Find where the given text appears and provide that cell's center as [x, y] coordinate. 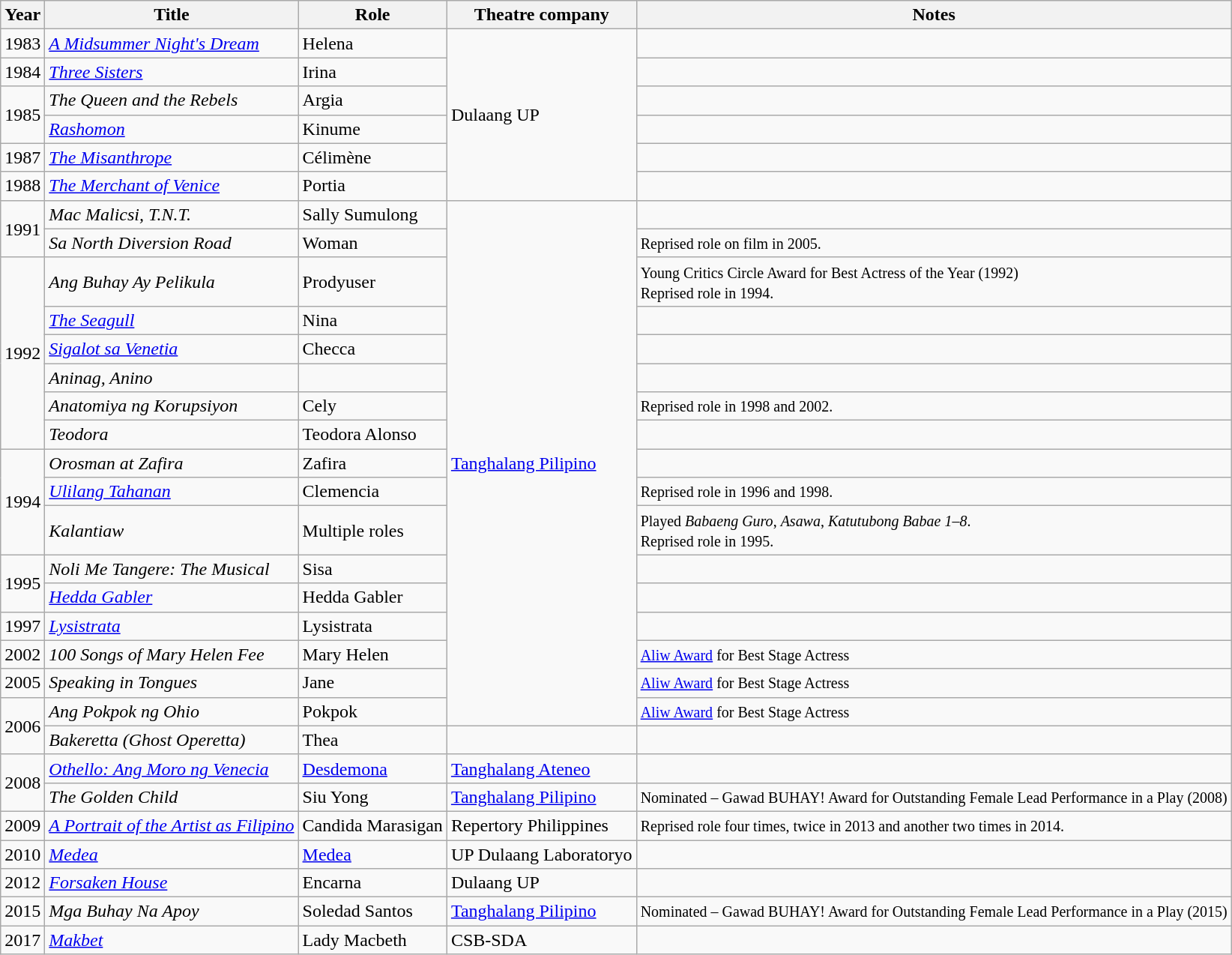
Kinume [372, 129]
1983 [22, 43]
Nominated – Gawad BUHAY! Award for Outstanding Female Lead Performance in a Play (2008) [934, 797]
Ang Pokpok ng Ohio [172, 711]
Lady Macbeth [372, 940]
Three Sisters [172, 72]
Pokpok [372, 711]
Helena [372, 43]
2010 [22, 854]
Woman [372, 243]
Argia [372, 100]
Zafira [372, 463]
1984 [22, 72]
Role [372, 15]
A Midsummer Night's Dream [172, 43]
Teodora Alonso [372, 435]
Célimène [372, 157]
Reprised role four times, twice in 2013 and another two times in 2014. [934, 825]
Sally Sumulong [372, 214]
1988 [22, 186]
1994 [22, 502]
Thea [372, 740]
A Portrait of the Artist as Filipino [172, 825]
Nina [372, 320]
The Seagull [172, 320]
Reprised role on film in 2005. [934, 243]
Sa North Diversion Road [172, 243]
1995 [22, 583]
Prodyuser [372, 282]
Irina [372, 72]
2002 [22, 654]
2005 [22, 683]
Anatomiya ng Korupsiyon [172, 406]
Rashomon [172, 129]
Nominated – Gawad BUHAY! Award for Outstanding Female Lead Performance in a Play (2015) [934, 912]
2009 [22, 825]
Makbet [172, 940]
Repertory Philippines [541, 825]
2008 [22, 783]
Soledad Santos [372, 912]
2006 [22, 726]
UP Dulaang Laboratoryo [541, 854]
Othello: Ang Moro ng Venecia [172, 768]
Ulilang Tahanan [172, 492]
Kalantiaw [172, 531]
100 Songs of Mary Helen Fee [172, 654]
Title [172, 15]
The Golden Child [172, 797]
Encarna [372, 883]
Speaking in Tongues [172, 683]
Theatre company [541, 15]
Noli Me Tangere: The Musical [172, 569]
Reprised role in 1998 and 2002. [934, 406]
Teodora [172, 435]
2017 [22, 940]
1985 [22, 115]
The Misanthrope [172, 157]
Multiple roles [372, 531]
Year [22, 15]
Checca [372, 349]
The Merchant of Venice [172, 186]
Siu Yong [372, 797]
Tanghalang Ateneo [541, 768]
Mac Malicsi, T.N.T. [172, 214]
2012 [22, 883]
1997 [22, 626]
Desdemona [372, 768]
1992 [22, 352]
Played Babaeng Guro, Asawa, Katutubong Babae 1–8.Reprised role in 1995. [934, 531]
Mga Buhay Na Apoy [172, 912]
2015 [22, 912]
Cely [372, 406]
Reprised role in 1996 and 1998. [934, 492]
Portia [372, 186]
Mary Helen [372, 654]
Clemencia [372, 492]
1991 [22, 229]
Candida Marasigan [372, 825]
Sigalot sa Venetia [172, 349]
Young Critics Circle Award for Best Actress of the Year (1992)Reprised role in 1994. [934, 282]
Orosman at Zafira [172, 463]
1987 [22, 157]
Forsaken House [172, 883]
Bakeretta (Ghost Operetta) [172, 740]
Sisa [372, 569]
Ang Buhay Ay Pelikula [172, 282]
CSB-SDA [541, 940]
Aninag, Anino [172, 377]
Jane [372, 683]
The Queen and the Rebels [172, 100]
Notes [934, 15]
